Pinpoint the cell where the given text exists, returning its [X, Y] midpoint coordinate. 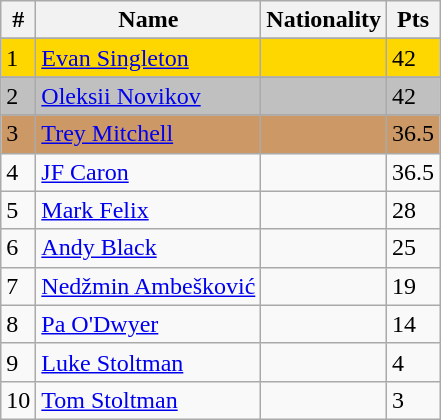
Name [148, 20]
Pts [414, 20]
9 [18, 362]
Luke Stoltman [148, 362]
14 [414, 324]
5 [18, 210]
28 [414, 210]
Oleksii Novikov [148, 96]
19 [414, 286]
Trey Mitchell [148, 134]
JF Caron [148, 172]
Tom Stoltman [148, 400]
Andy Black [148, 248]
2 [18, 96]
# [18, 20]
Pa O'Dwyer [148, 324]
7 [18, 286]
1 [18, 58]
Nedžmin Ambešković [148, 286]
25 [414, 248]
Evan Singleton [148, 58]
Mark Felix [148, 210]
10 [18, 400]
8 [18, 324]
Nationality [324, 20]
6 [18, 248]
